Find where the given text appears and provide that cell's center as (x, y) coordinate. 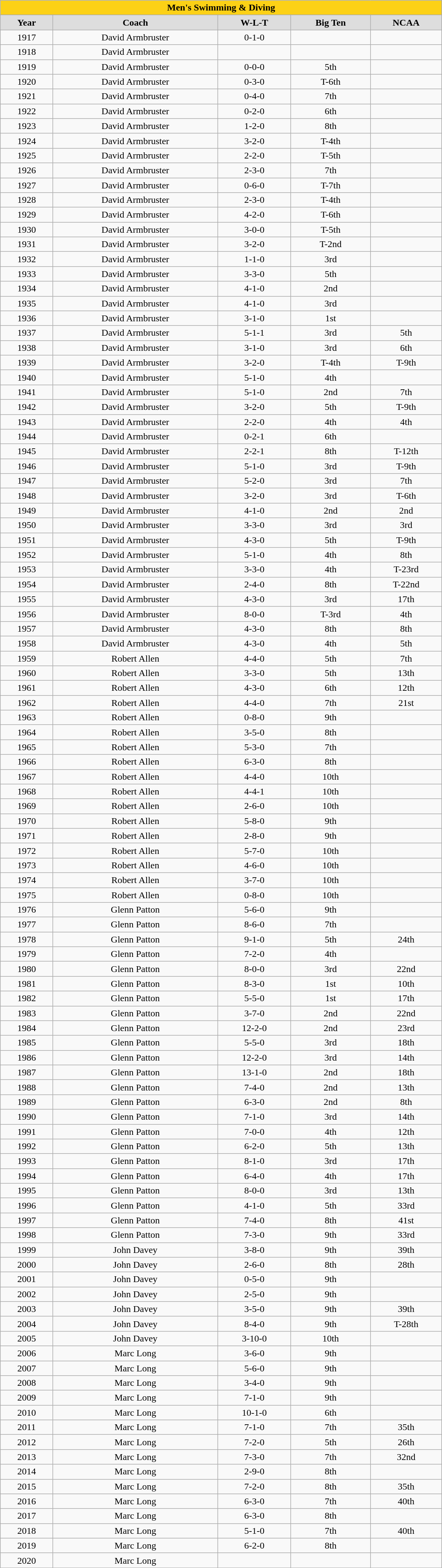
1949 (26, 510)
32nd (406, 1457)
2011 (26, 1427)
2008 (26, 1383)
1961 (26, 688)
T-7th (330, 185)
1980 (26, 969)
1996 (26, 1206)
4-6-0 (254, 865)
1988 (26, 1087)
2-8-0 (254, 836)
2018 (26, 1531)
1925 (26, 155)
26th (406, 1442)
1950 (26, 525)
2000 (26, 1265)
1959 (26, 659)
1982 (26, 998)
Coach (135, 23)
3-6-0 (254, 1353)
1932 (26, 259)
2004 (26, 1324)
T-3rd (330, 614)
1930 (26, 230)
1993 (26, 1161)
NCAA (406, 23)
1985 (26, 1043)
1954 (26, 584)
1966 (26, 762)
1928 (26, 200)
28th (406, 1265)
8-1-0 (254, 1161)
1938 (26, 348)
2020 (26, 1560)
1986 (26, 1058)
0-2-0 (254, 111)
1943 (26, 422)
1927 (26, 185)
2-5-0 (254, 1294)
1956 (26, 614)
5-8-0 (254, 821)
0-0-0 (254, 67)
2014 (26, 1472)
2019 (26, 1545)
1962 (26, 703)
1926 (26, 170)
Big Ten (330, 23)
1936 (26, 318)
2005 (26, 1338)
1948 (26, 496)
2010 (26, 1413)
2007 (26, 1368)
0-4-0 (254, 96)
T-12th (406, 451)
T-2nd (330, 244)
5-7-0 (254, 850)
21st (406, 703)
5-1-1 (254, 333)
1947 (26, 481)
T-22nd (406, 584)
2002 (26, 1294)
2-4-0 (254, 584)
1973 (26, 865)
W-L-T (254, 23)
7-0-0 (254, 1132)
2012 (26, 1442)
1944 (26, 437)
T-23rd (406, 570)
1934 (26, 289)
1963 (26, 718)
2001 (26, 1279)
1919 (26, 67)
1935 (26, 303)
1964 (26, 732)
1945 (26, 451)
13-1-0 (254, 1072)
1997 (26, 1220)
1981 (26, 984)
1957 (26, 629)
1-1-0 (254, 259)
1991 (26, 1132)
1984 (26, 1028)
3-4-0 (254, 1383)
Year (26, 23)
3-10-0 (254, 1338)
3-0-0 (254, 230)
8-6-0 (254, 925)
1969 (26, 806)
1989 (26, 1102)
1924 (26, 141)
1918 (26, 52)
1983 (26, 1013)
24th (406, 939)
1990 (26, 1117)
1967 (26, 777)
1929 (26, 215)
1994 (26, 1176)
1941 (26, 392)
41st (406, 1220)
T-28th (406, 1324)
1953 (26, 570)
1921 (26, 96)
1995 (26, 1191)
1939 (26, 362)
1940 (26, 377)
1942 (26, 407)
10-1-0 (254, 1413)
0-1-0 (254, 37)
1946 (26, 466)
1970 (26, 821)
1922 (26, 111)
5-2-0 (254, 481)
1952 (26, 555)
1975 (26, 895)
1979 (26, 954)
1965 (26, 747)
3-8-0 (254, 1250)
1971 (26, 836)
0-5-0 (254, 1279)
8-4-0 (254, 1324)
2013 (26, 1457)
2017 (26, 1516)
1923 (26, 126)
8-3-0 (254, 984)
4-4-1 (254, 791)
1933 (26, 274)
1-2-0 (254, 126)
0-3-0 (254, 82)
6-4-0 (254, 1176)
0-6-0 (254, 185)
4-2-0 (254, 215)
1999 (26, 1250)
1987 (26, 1072)
23rd (406, 1028)
1917 (26, 37)
1937 (26, 333)
1960 (26, 673)
1978 (26, 939)
2-9-0 (254, 1472)
1974 (26, 880)
1976 (26, 910)
1968 (26, 791)
1955 (26, 599)
5-3-0 (254, 747)
9-1-0 (254, 939)
1920 (26, 82)
1951 (26, 540)
1931 (26, 244)
2006 (26, 1353)
1972 (26, 850)
1998 (26, 1235)
Men's Swimming & Diving (221, 8)
2016 (26, 1501)
0-2-1 (254, 437)
2-2-1 (254, 451)
1958 (26, 643)
2003 (26, 1309)
1977 (26, 925)
1992 (26, 1146)
2015 (26, 1486)
2009 (26, 1398)
